Provide the (x, y) coordinate of the cell's center where the given text is located.  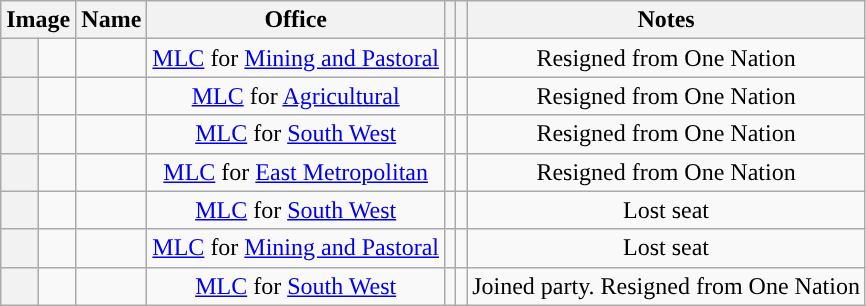
MLC for Agricultural (296, 96)
Image (38, 20)
Name (112, 20)
MLC for East Metropolitan (296, 172)
Joined party. Resigned from One Nation (666, 286)
Notes (666, 20)
Office (296, 20)
